Locate the cell with the specified text and output its [X, Y] center coordinate. 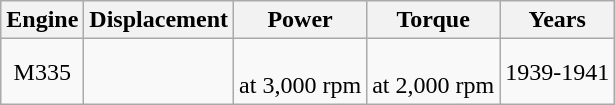
at 2,000 rpm [434, 72]
Engine [42, 20]
Years [558, 20]
Torque [434, 20]
1939-1941 [558, 72]
Displacement [159, 20]
at 3,000 rpm [300, 72]
Power [300, 20]
M335 [42, 72]
